Return [X, Y] of the center of cell containing provided text 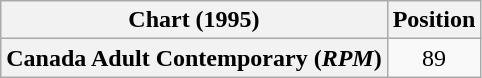
Chart (1995) [194, 20]
Position [434, 20]
89 [434, 58]
Canada Adult Contemporary (RPM) [194, 58]
